Capture the cell that displays the provided text and extract its [x, y] central coordinate. 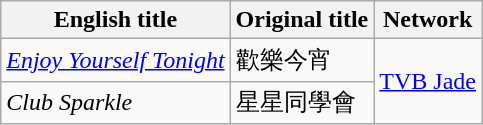
歡樂今宵 [302, 60]
Network [428, 20]
Club Sparkle [116, 102]
Original title [302, 20]
TVB Jade [428, 82]
星星同學會 [302, 102]
English title [116, 20]
Enjoy Yourself Tonight [116, 60]
